Identify which cell holds the provided text, then report its (X, Y) central coordinate. 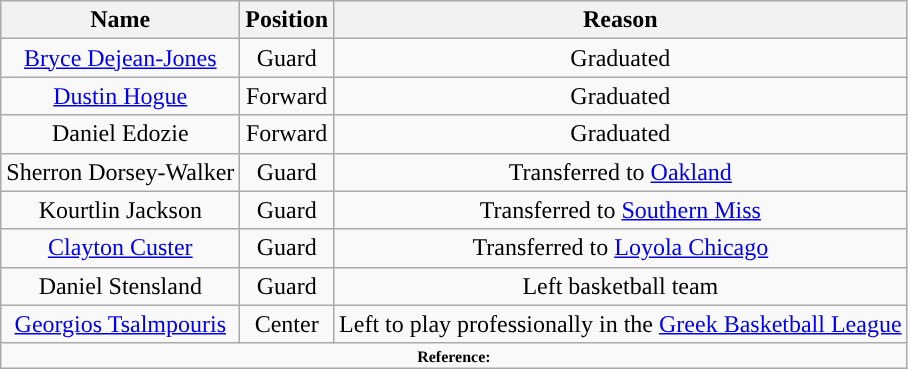
Clayton Custer (120, 248)
Transferred to Loyola Chicago (621, 248)
Dustin Hogue (120, 96)
Reason (621, 20)
Name (120, 20)
Center (287, 324)
Bryce Dejean-Jones (120, 58)
Left basketball team (621, 286)
Daniel Stensland (120, 286)
Transferred to Oakland (621, 172)
Sherron Dorsey-Walker (120, 172)
Transferred to Southern Miss (621, 210)
Reference: (454, 355)
Position (287, 20)
Kourtlin Jackson (120, 210)
Georgios Tsalmpouris (120, 324)
Daniel Edozie (120, 134)
Left to play professionally in the Greek Basketball League (621, 324)
